Locate the cell with the specified text and output its (X, Y) center coordinate. 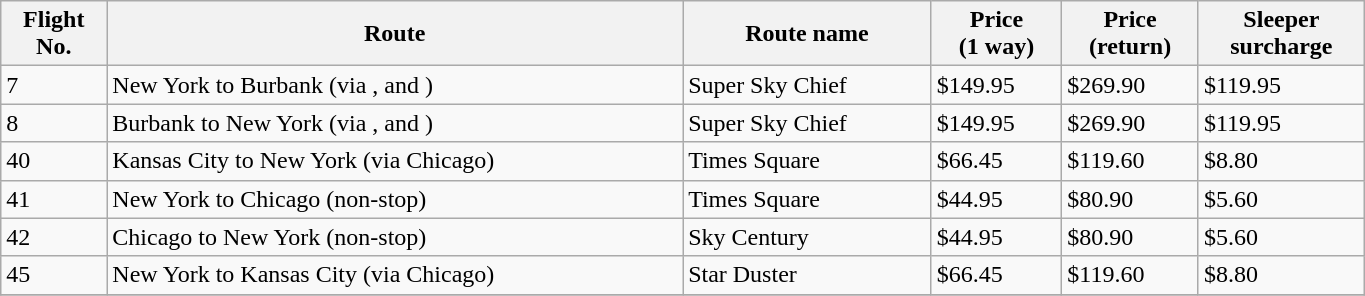
Sky Century (808, 237)
Kansas City to New York (via Chicago) (395, 161)
Route (395, 34)
42 (54, 237)
Star Duster (808, 275)
41 (54, 199)
New York to Burbank (via , and ) (395, 85)
FlightNo. (54, 34)
40 (54, 161)
Price(return) (1130, 34)
Price(1 way) (996, 34)
Chicago to New York (non-stop) (395, 237)
7 (54, 85)
Burbank to New York (via , and ) (395, 123)
New York to Chicago (non-stop) (395, 199)
Route name (808, 34)
New York to Kansas City (via Chicago) (395, 275)
8 (54, 123)
45 (54, 275)
Sleepersurcharge (1281, 34)
